Return the [x, y] coordinate for the center point of the cell that contains the specified text.  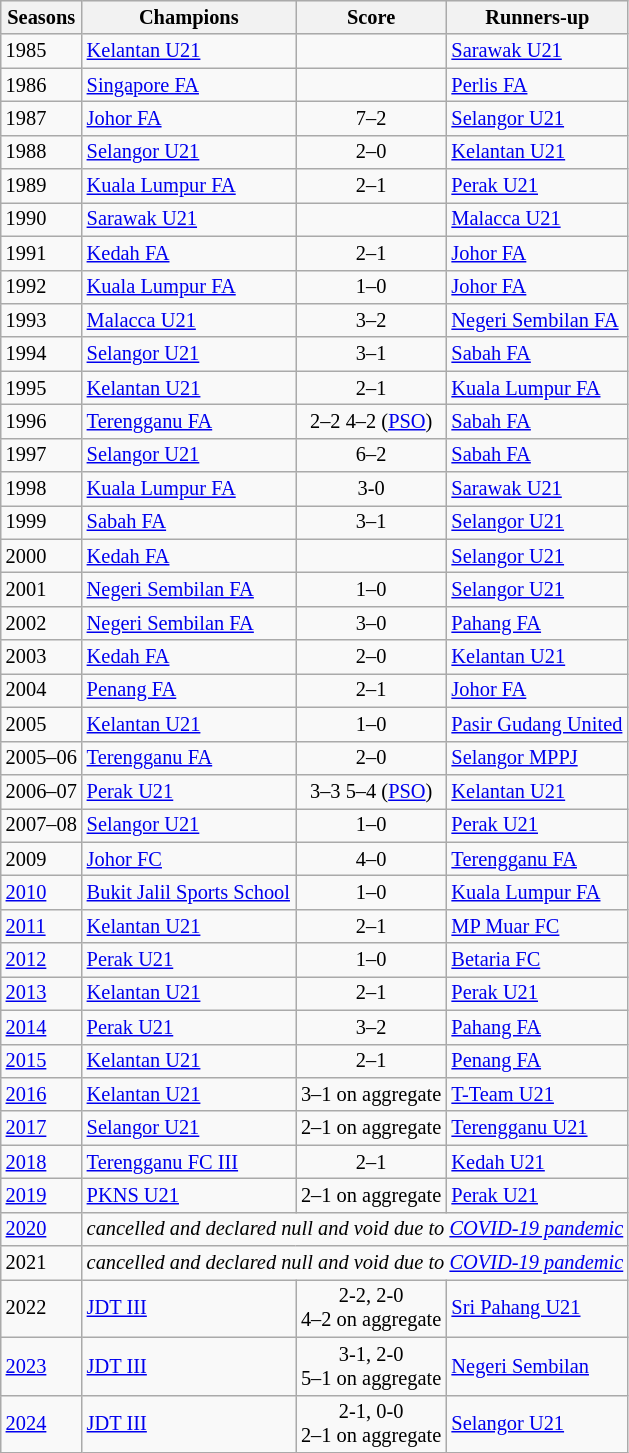
1993 [42, 320]
Negeri Sembilan [538, 1366]
1998 [42, 489]
2000 [42, 556]
2-2, 2-04–2 on aggregate [372, 1308]
2006–07 [42, 791]
Perlis FA [538, 85]
2020 [42, 1229]
7–2 [372, 118]
Terengganu U21 [538, 1128]
1991 [42, 253]
3-1, 2-05–1 on aggregate [372, 1366]
1987 [42, 118]
1992 [42, 287]
2–2 4–2 (PSO) [372, 421]
2021 [42, 1263]
1997 [42, 455]
3-0 [372, 489]
2011 [42, 926]
2010 [42, 892]
2009 [42, 859]
Kedah U21 [538, 1162]
2018 [42, 1162]
2017 [42, 1128]
MP Muar FC [538, 926]
Johor FC [189, 859]
2023 [42, 1366]
3–0 [372, 623]
2002 [42, 623]
1990 [42, 219]
2004 [42, 690]
3–1 on aggregate [372, 1094]
2014 [42, 1027]
T-Team U21 [538, 1094]
3–3 5–4 (PSO) [372, 791]
1989 [42, 186]
1994 [42, 354]
6–2 [372, 455]
2022 [42, 1308]
2001 [42, 589]
1986 [42, 85]
2015 [42, 1061]
2005–06 [42, 758]
2005 [42, 724]
2019 [42, 1195]
Terengganu FC III [189, 1162]
1985 [42, 51]
1995 [42, 388]
1988 [42, 152]
Runners-up [538, 17]
2024 [42, 1424]
Betaria FC [538, 960]
1999 [42, 522]
2003 [42, 657]
Selangor MPPJ [538, 758]
2013 [42, 993]
Pasir Gudang United [538, 724]
Bukit Jalil Sports School [189, 892]
4–0 [372, 859]
Sri Pahang U21 [538, 1308]
1996 [42, 421]
Champions [189, 17]
2007–08 [42, 825]
Seasons [42, 17]
Score [372, 17]
2016 [42, 1094]
Singapore FA [189, 85]
2-1, 0-02–1 on aggregate [372, 1424]
2012 [42, 960]
PKNS U21 [189, 1195]
